For the text-containing cell, return its midpoint in (X, Y) coordinate format. 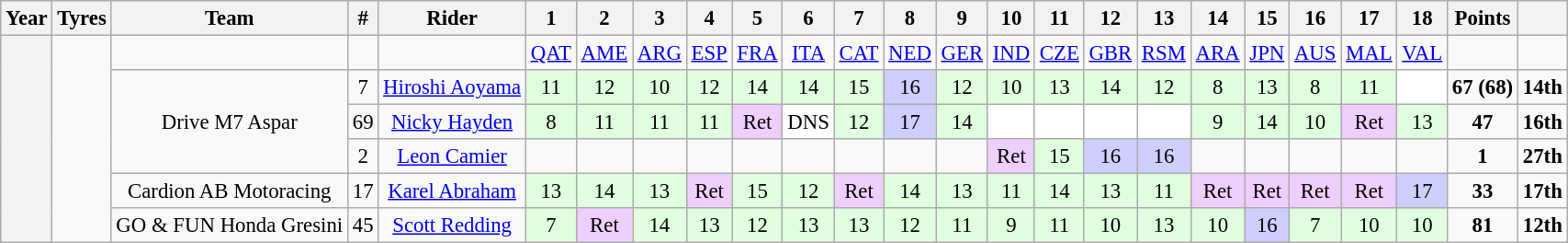
ITA (808, 53)
GBR (1110, 53)
QAT (551, 53)
69 (362, 122)
CZE (1059, 53)
DNS (808, 122)
Tyres (82, 18)
Points (1483, 18)
Scott Redding (452, 226)
AME (604, 53)
12th (1543, 226)
# (362, 18)
14th (1543, 87)
47 (1483, 122)
CAT (859, 53)
Rider (452, 18)
VAL (1422, 53)
33 (1483, 191)
ARA (1218, 53)
5 (757, 18)
Hiroshi Aoyama (452, 87)
Year (27, 18)
27th (1543, 156)
4 (709, 18)
16th (1543, 122)
3 (660, 18)
GER (962, 53)
Karel Abraham (452, 191)
45 (362, 226)
67 (68) (1483, 87)
ESP (709, 53)
Drive M7 Aspar (230, 121)
81 (1483, 226)
Leon Camier (452, 156)
AUS (1315, 53)
Nicky Hayden (452, 122)
IND (1010, 53)
RSM (1165, 53)
Team (230, 18)
FRA (757, 53)
JPN (1268, 53)
MAL (1369, 53)
6 (808, 18)
NED (909, 53)
18 (1422, 18)
Cardion AB Motoracing (230, 191)
GO & FUN Honda Gresini (230, 226)
ARG (660, 53)
17th (1543, 191)
